Identify which cell holds the provided text, then report its [x, y] central coordinate. 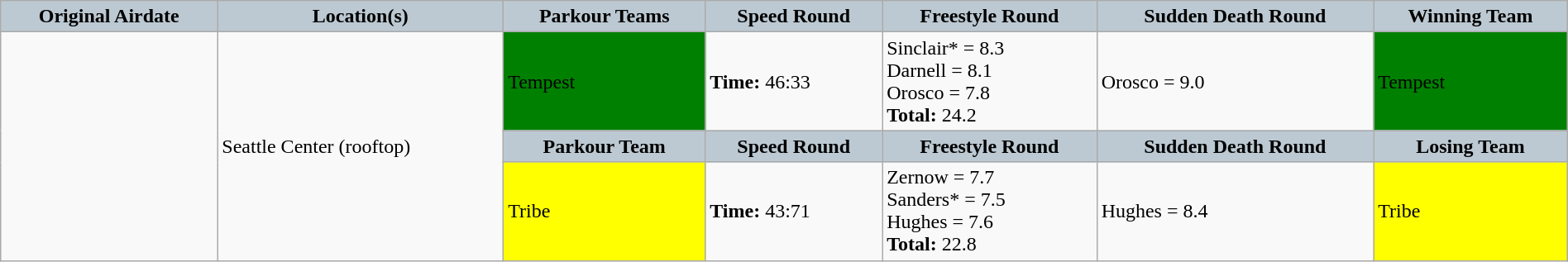
Losing Team [1470, 146]
Time: 43:71 [794, 212]
Hughes = 8.4 [1236, 212]
Sinclair* = 8.3Darnell = 8.1Orosco = 7.8Total: 24.2 [989, 81]
Parkour Team [605, 146]
Zernow = 7.7Sanders* = 7.5Hughes = 7.6Total: 22.8 [989, 212]
Winning Team [1470, 17]
Time: 46:33 [794, 81]
Orosco = 9.0 [1236, 81]
Seattle Center (rooftop) [361, 146]
Original Airdate [109, 17]
Location(s) [361, 17]
Parkour Teams [605, 17]
